For the text-containing cell, return its midpoint in [x, y] coordinate format. 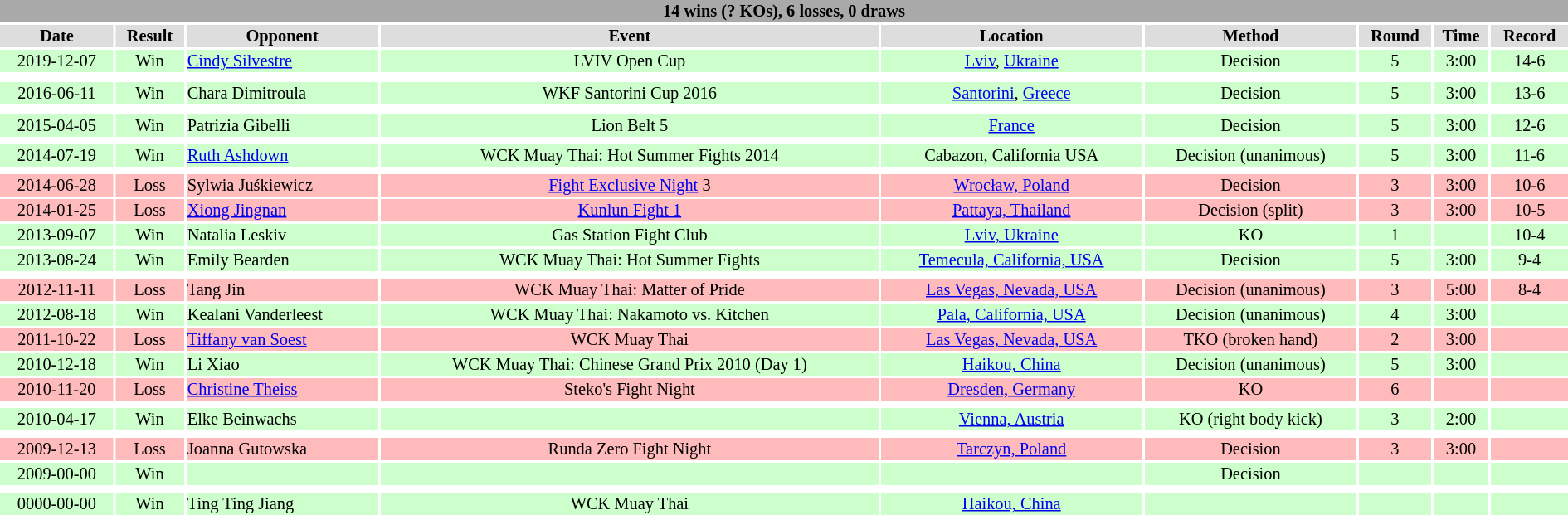
2015-04-05 [56, 126]
France [1012, 126]
WKF Santorini Cup 2016 [630, 93]
Li Xiao [282, 365]
Dresden, Germany [1012, 390]
2012-08-18 [56, 315]
WCK Muay Thai: Matter of Pride [630, 290]
1 [1395, 236]
Kealani Vanderleest [282, 315]
Tang Jin [282, 290]
9-4 [1530, 260]
Joanna Gutowska [282, 449]
Kunlun Fight 1 [630, 211]
13-6 [1530, 93]
8-4 [1530, 290]
14 wins (? KOs), 6 losses, 0 draws [784, 12]
2010-12-18 [56, 365]
2016-06-11 [56, 93]
Location [1012, 36]
Pattaya, Thailand [1012, 211]
2:00 [1462, 420]
Tarczyn, Poland [1012, 449]
Runda Zero Fight Night [630, 449]
10-6 [1530, 186]
2013-08-24 [56, 260]
Fight Exclusive Night 3 [630, 186]
Natalia Leskiv [282, 236]
2013-09-07 [56, 236]
Record [1530, 36]
Round [1395, 36]
10-4 [1530, 236]
2014-06-28 [56, 186]
2010-04-17 [56, 420]
2012-11-11 [56, 290]
0000-00-00 [56, 504]
LVIV Open Cup [630, 61]
6 [1395, 390]
2014-07-19 [56, 156]
Chara Dimitroula [282, 93]
Temecula, California, USA [1012, 260]
WCK Muay Thai: Chinese Grand Prix 2010 (Day 1) [630, 365]
Patrizia Gibelli [282, 126]
Pala, California, USA [1012, 315]
Sylwia Juśkiewicz [282, 186]
5:00 [1462, 290]
2 [1395, 340]
Ruth Ashdown [282, 156]
Result [150, 36]
Method [1250, 36]
Santorini, Greece [1012, 93]
WCK Muay Thai: Hot Summer Fights 2014 [630, 156]
Event [630, 36]
11-6 [1530, 156]
2011-10-22 [56, 340]
Wrocław, Poland [1012, 186]
Decision (split) [1250, 211]
Gas Station Fight Club [630, 236]
14-6 [1530, 61]
Lion Belt 5 [630, 126]
Cindy Silvestre [282, 61]
2014-01-25 [56, 211]
2009-00-00 [56, 474]
Xiong Jingnan [282, 211]
Vienna, Austria [1012, 420]
Steko's Fight Night [630, 390]
10-5 [1530, 211]
TKO (broken hand) [1250, 340]
Emily Bearden [282, 260]
Tiffany van Soest [282, 340]
WCK Muay Thai: Nakamoto vs. Kitchen [630, 315]
2009-12-13 [56, 449]
Christine Theiss [282, 390]
WCK Muay Thai: Hot Summer Fights [630, 260]
Date [56, 36]
Cabazon, California USA [1012, 156]
12-6 [1530, 126]
Ting Ting Jiang [282, 504]
2019-12-07 [56, 61]
2010-11-20 [56, 390]
Opponent [282, 36]
Time [1462, 36]
Elke Beinwachs [282, 420]
4 [1395, 315]
KO (right body kick) [1250, 420]
